Find where the given text appears and provide that cell's center as [x, y] coordinate. 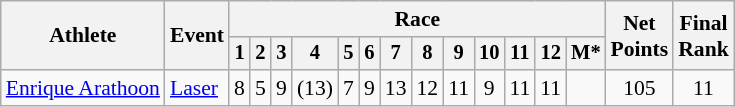
NetPoints [640, 36]
10 [489, 54]
M* [586, 54]
3 [282, 54]
4 [315, 54]
13 [396, 88]
Enrique Arathoon [83, 88]
1 [240, 54]
(13) [315, 88]
6 [370, 54]
FinalRank [704, 36]
Event [197, 36]
Laser [197, 88]
Race [417, 19]
Athlete [83, 36]
105 [640, 88]
2 [260, 54]
